Return the (x, y) coordinate for the center point of the cell that contains the specified text.  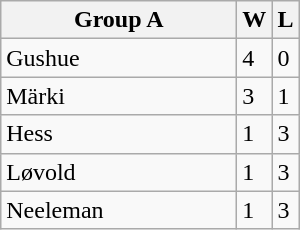
Märki (119, 96)
0 (286, 58)
Group A (119, 20)
Neeleman (119, 210)
Gushue (119, 58)
4 (254, 58)
Hess (119, 134)
W (254, 20)
Løvold (119, 172)
L (286, 20)
